Identify which cell holds the provided text, then report its [X, Y] central coordinate. 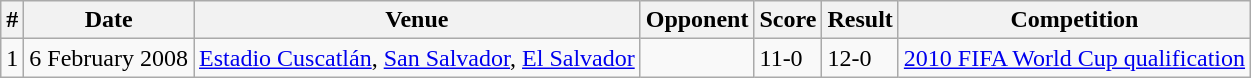
12-0 [860, 58]
Result [860, 20]
2010 FIFA World Cup qualification [1074, 58]
Competition [1074, 20]
Date [109, 20]
Opponent [697, 20]
Estadio Cuscatlán, San Salvador, El Salvador [418, 58]
Score [788, 20]
Venue [418, 20]
# [12, 20]
1 [12, 58]
6 February 2008 [109, 58]
11-0 [788, 58]
